Return (x, y) of the center of cell containing provided text 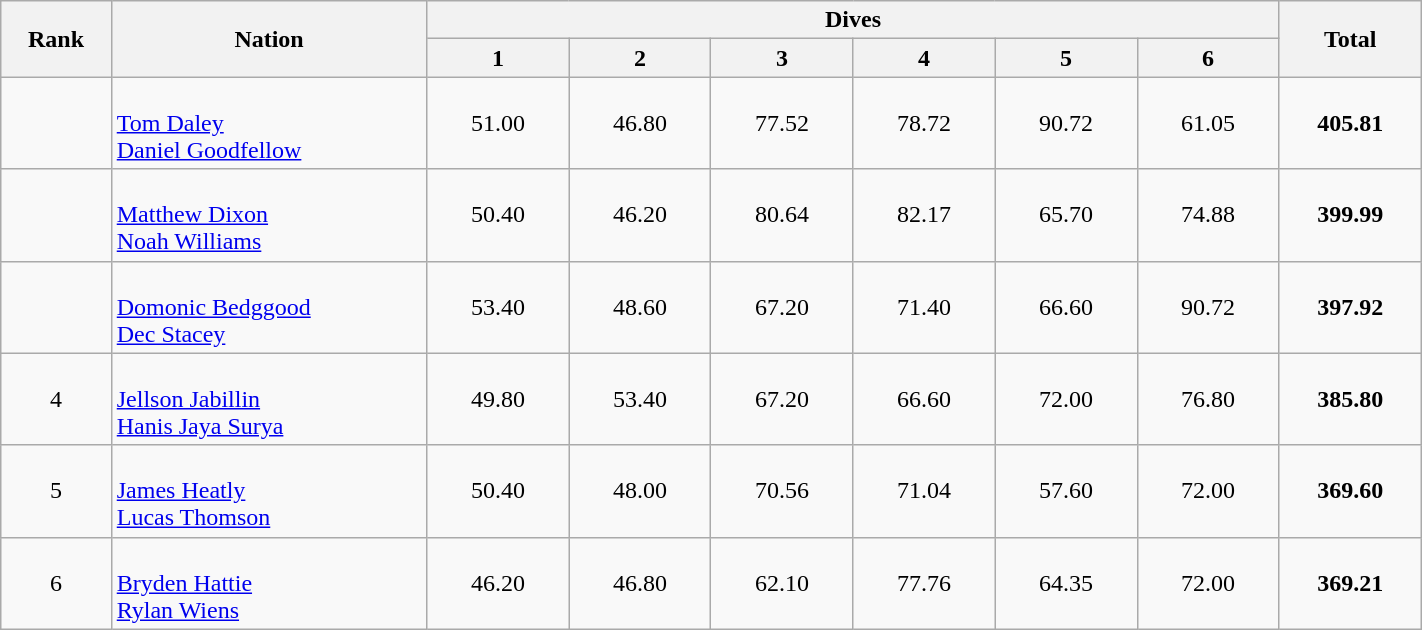
71.04 (924, 491)
82.17 (924, 215)
64.35 (1066, 583)
397.92 (1350, 307)
65.70 (1066, 215)
Dives (853, 20)
James HeatlyLucas Thomson (269, 491)
Tom DaleyDaniel Goodfellow (269, 123)
62.10 (782, 583)
3 (782, 58)
369.60 (1350, 491)
71.40 (924, 307)
Nation (269, 39)
369.21 (1350, 583)
77.76 (924, 583)
51.00 (498, 123)
Domonic BedggoodDec Stacey (269, 307)
77.52 (782, 123)
76.80 (1208, 399)
385.80 (1350, 399)
Jellson JabillinHanis Jaya Surya (269, 399)
48.00 (640, 491)
70.56 (782, 491)
49.80 (498, 399)
80.64 (782, 215)
Bryden HattieRylan Wiens (269, 583)
405.81 (1350, 123)
1 (498, 58)
2 (640, 58)
Rank (56, 39)
Total (1350, 39)
78.72 (924, 123)
Matthew DixonNoah Williams (269, 215)
48.60 (640, 307)
74.88 (1208, 215)
399.99 (1350, 215)
61.05 (1208, 123)
57.60 (1066, 491)
